From the cell containing the given text, extract its center point as [X, Y] coordinate. 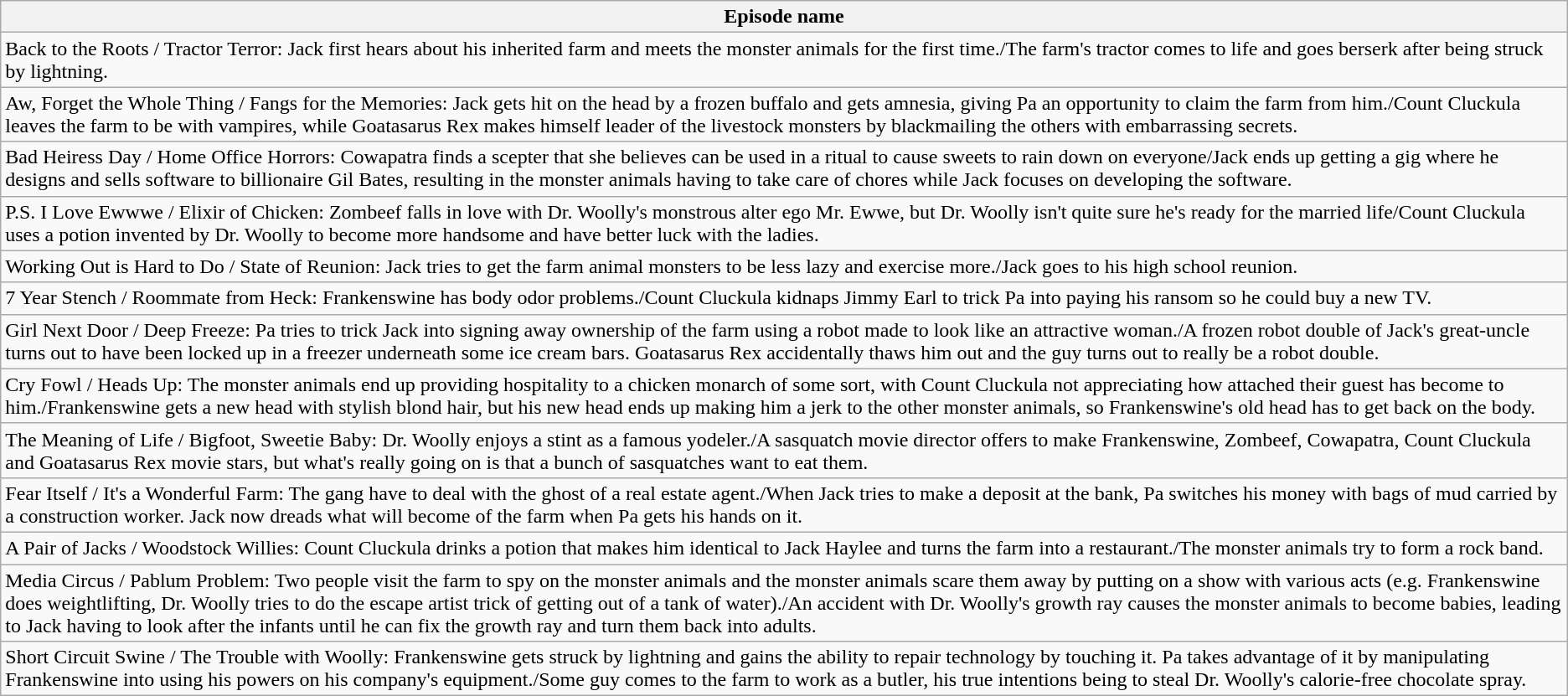
Episode name [784, 17]
